Identify which cell holds the provided text, then report its (x, y) central coordinate. 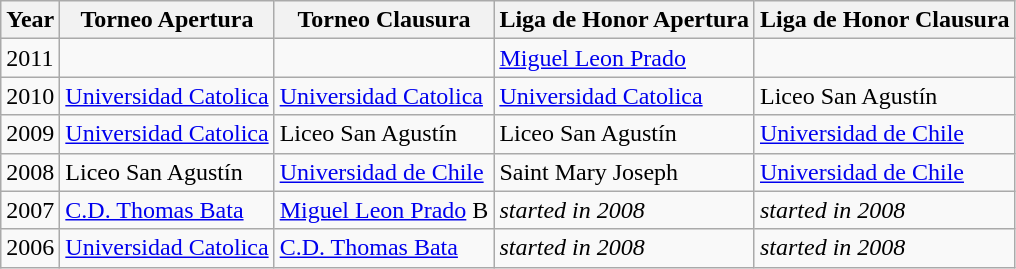
Torneo Clausura (384, 20)
Liga de Honor Apertura (624, 20)
Miguel Leon Prado B (384, 210)
Torneo Apertura (167, 20)
2009 (30, 134)
Liga de Honor Clausura (884, 20)
2007 (30, 210)
2008 (30, 172)
2010 (30, 96)
2006 (30, 248)
Miguel Leon Prado (624, 58)
2011 (30, 58)
Saint Mary Joseph (624, 172)
Year (30, 20)
